Locate the cell with the specified text and output its [x, y] center coordinate. 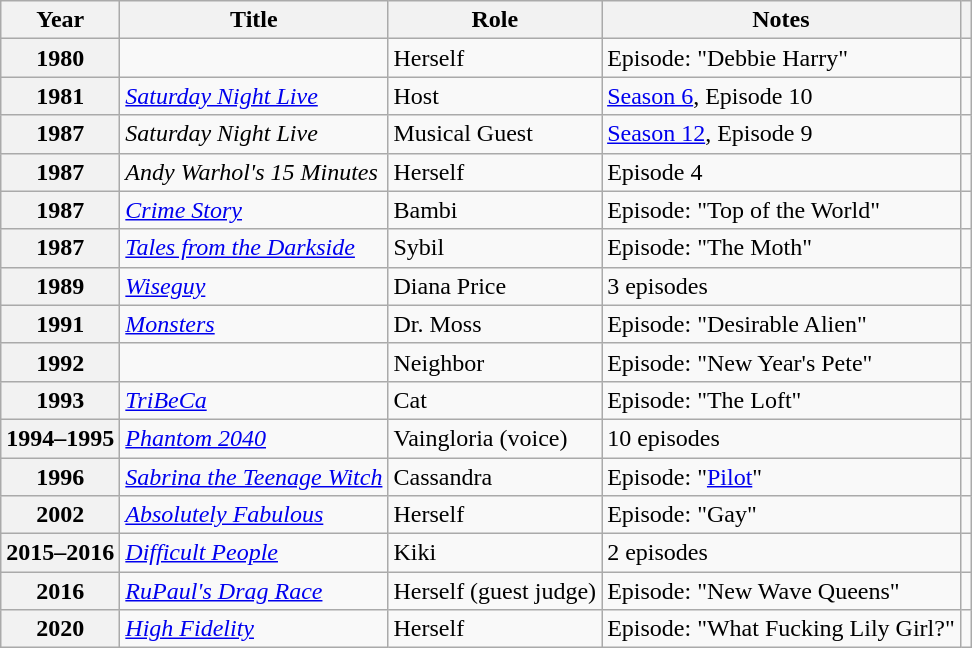
Phantom 2040 [254, 438]
Episode 4 [782, 172]
Episode: "Gay" [782, 515]
Episode: "The Loft" [782, 400]
2020 [60, 629]
Episode: "Desirable Alien" [782, 324]
Dr. Moss [495, 324]
Neighbor [495, 362]
Cassandra [495, 477]
1994–1995 [60, 438]
1989 [60, 286]
1980 [60, 58]
Cat [495, 400]
1993 [60, 400]
Role [495, 20]
Andy Warhol's 15 Minutes [254, 172]
2016 [60, 591]
1991 [60, 324]
Episode: "What Fucking Lily Girl?" [782, 629]
Tales from the Darkside [254, 248]
10 episodes [782, 438]
1981 [60, 96]
TriBeCa [254, 400]
Episode: "The Moth" [782, 248]
Sybil [495, 248]
Kiki [495, 553]
Sabrina the Teenage Witch [254, 477]
Absolutely Fabulous [254, 515]
2002 [60, 515]
1992 [60, 362]
Episode: "New Wave Queens" [782, 591]
Diana Price [495, 286]
1996 [60, 477]
Year [60, 20]
Host [495, 96]
Herself (guest judge) [495, 591]
Crime Story [254, 210]
Episode: "Top of the World" [782, 210]
Bambi [495, 210]
Wiseguy [254, 286]
2 episodes [782, 553]
Season 6, Episode 10 [782, 96]
Episode: "New Year's Pete" [782, 362]
Vaingloria (voice) [495, 438]
High Fidelity [254, 629]
RuPaul's Drag Race [254, 591]
Episode: "Debbie Harry" [782, 58]
3 episodes [782, 286]
Episode: "Pilot" [782, 477]
Notes [782, 20]
Title [254, 20]
Monsters [254, 324]
2015–2016 [60, 553]
Season 12, Episode 9 [782, 134]
Musical Guest [495, 134]
Difficult People [254, 553]
